Locate the cell with the specified text and output its [x, y] center coordinate. 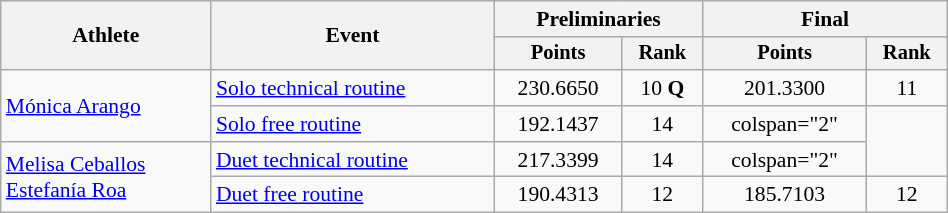
Event [352, 36]
Solo technical routine [352, 88]
Preliminaries [598, 19]
Melisa CeballosEstefanía Roa [106, 178]
192.1437 [558, 124]
11 [906, 88]
10 Q [662, 88]
Duet technical routine [352, 160]
217.3399 [558, 160]
Athlete [106, 36]
185.7103 [785, 195]
Solo free routine [352, 124]
Final [826, 19]
190.4313 [558, 195]
201.3300 [785, 88]
230.6650 [558, 88]
Mónica Arango [106, 106]
Duet free routine [352, 195]
